Identify which cell holds the provided text, then report its (X, Y) central coordinate. 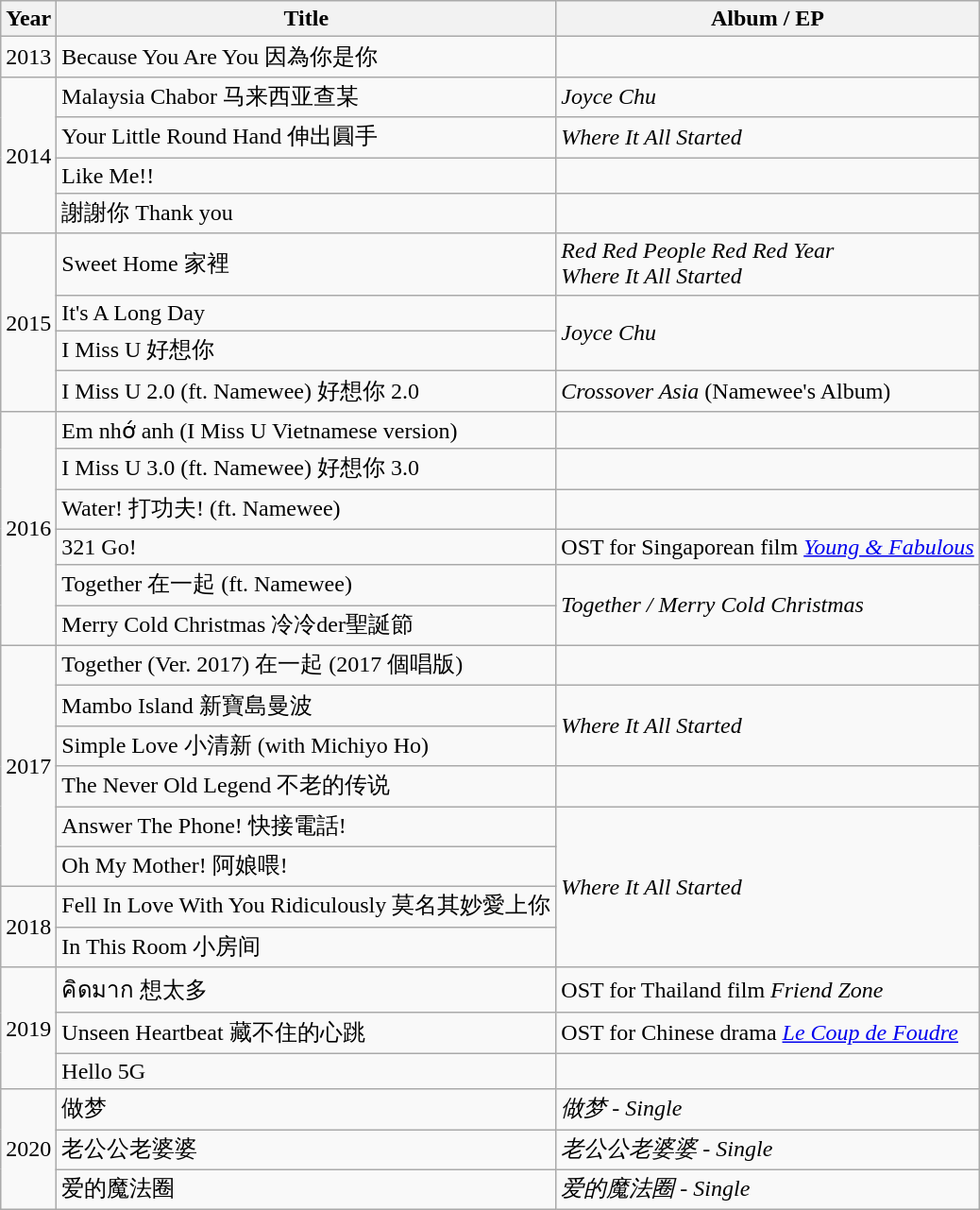
Year (28, 19)
Your Little Round Hand 伸出圓手 (306, 138)
2015 (28, 322)
คิดมาก 想太多 (306, 990)
爱的魔法圈 (306, 1190)
謝謝你 Thank you (306, 213)
Simple Love 小清新 (with Michiyo Ho) (306, 746)
Mambo Island 新寶島曼波 (306, 707)
Water! 打功夫! (ft. Namewee) (306, 510)
老公公老婆婆 - Single (768, 1150)
Fell In Love With You Ridiculously 莫名其妙愛上你 (306, 907)
2013 (28, 57)
老公公老婆婆 (306, 1150)
Hello 5G (306, 1071)
2014 (28, 155)
OST for Chinese drama Le Coup de Foudre (768, 1033)
Because You Are You 因為你是你 (306, 57)
321 Go! (306, 547)
2019 (28, 1028)
2016 (28, 528)
OST for Singaporean film Young & Fabulous (768, 547)
Together / Merry Cold Christmas (768, 605)
做梦 - Single (768, 1109)
In This Room 小房间 (306, 946)
Sweet Home 家裡 (306, 264)
做梦 (306, 1109)
I Miss U 好想你 (306, 351)
Like Me!! (306, 175)
Red Red People Red Red Year Where It All Started (768, 264)
OST for Thailand film Friend Zone (768, 990)
爱的魔法圈 - Single (768, 1190)
Unseen Heartbeat 藏不住的心跳 (306, 1033)
Together (Ver. 2017) 在一起 (2017 個唱版) (306, 665)
Malaysia Chabor 马来西亚查某 (306, 96)
Title (306, 19)
I Miss U 2.0 (ft. Namewee) 好想你 2.0 (306, 391)
Em nhớ anh (I Miss U Vietnamese version) (306, 430)
Merry Cold Christmas 冷冷der聖誕節 (306, 625)
Answer The Phone! 快接電話! (306, 827)
Crossover Asia (Namewee's Album) (768, 391)
It's A Long Day (306, 313)
I Miss U 3.0 (ft. Namewee) 好想你 3.0 (306, 469)
2018 (28, 928)
2017 (28, 765)
2020 (28, 1150)
Oh My Mother! 阿娘喂! (306, 867)
The Never Old Legend 不老的传说 (306, 786)
Together 在一起 (ft. Namewee) (306, 586)
Album / EP (768, 19)
